Search for the cell housing the specified text and yield its [X, Y] center coordinate. 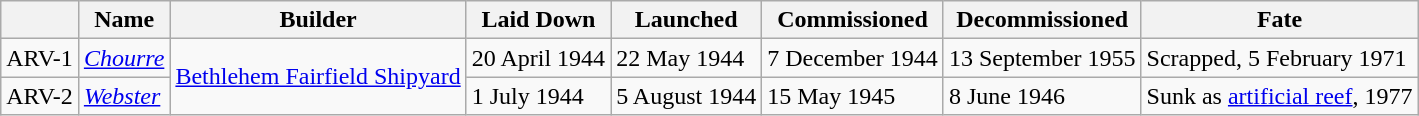
ARV-2 [40, 96]
Webster [124, 96]
22 May 1944 [686, 58]
Scrapped, 5 February 1971 [1280, 58]
Laid Down [538, 20]
Fate [1280, 20]
Bethlehem Fairfield Shipyard [318, 77]
1 July 1944 [538, 96]
13 September 1955 [1042, 58]
15 May 1945 [853, 96]
Chourre [124, 58]
8 June 1946 [1042, 96]
Launched [686, 20]
Builder [318, 20]
Commissioned [853, 20]
5 August 1944 [686, 96]
ARV-1 [40, 58]
Name [124, 20]
20 April 1944 [538, 58]
7 December 1944 [853, 58]
Sunk as artificial reef, 1977 [1280, 96]
Decommissioned [1042, 20]
